Output the (X, Y) coordinate of the center of the cell containing the given text.  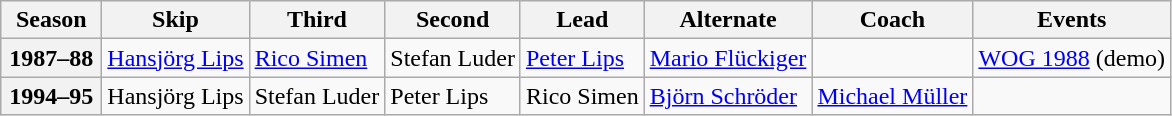
Events (1072, 20)
Skip (176, 20)
Michael Müller (892, 96)
WOG 1988 (demo) (1072, 58)
Season (52, 20)
1987–88 (52, 58)
Second (453, 20)
Lead (582, 20)
Coach (892, 20)
Björn Schröder (728, 96)
Alternate (728, 20)
Third (317, 20)
Mario Flückiger (728, 58)
1994–95 (52, 96)
